Capture the cell that displays the provided text and extract its [X, Y] central coordinate. 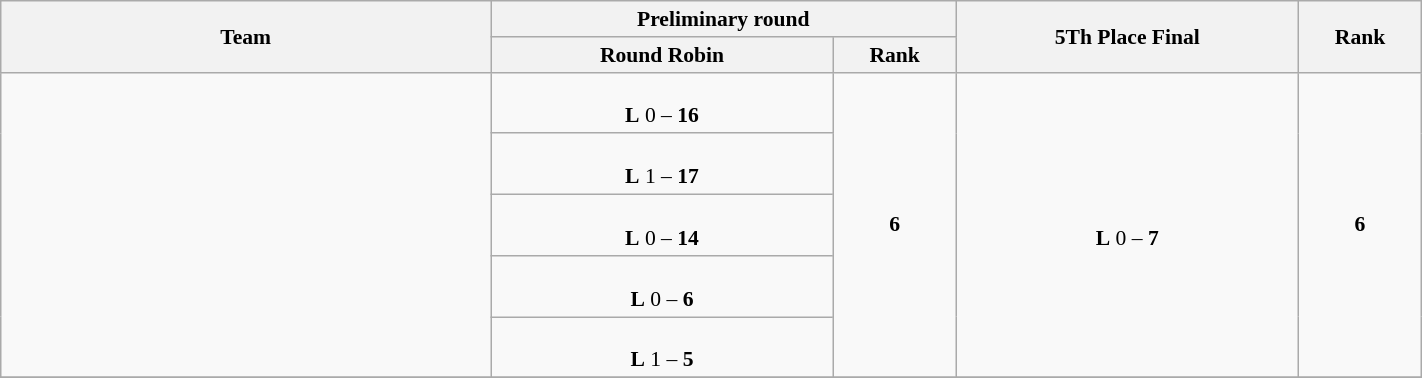
Round Robin [662, 55]
Preliminary round [724, 19]
L 0 – 6 [662, 286]
L 0 – 14 [662, 226]
L 1 – 5 [662, 348]
5Th Place Final [1128, 36]
L 0 – 16 [662, 102]
Team [246, 36]
L 1 – 17 [662, 164]
L 0 – 7 [1128, 225]
